For the text-containing cell, return its midpoint in (x, y) coordinate format. 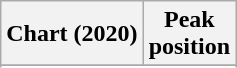
Chart (2020) (72, 34)
Peakposition (189, 34)
